Identify which cell holds the provided text, then report its [x, y] central coordinate. 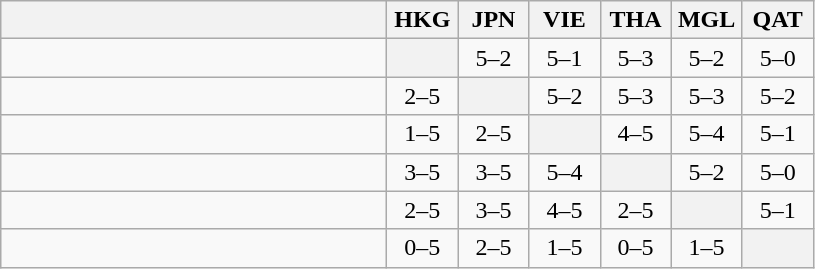
HKG [422, 20]
QAT [778, 20]
MGL [706, 20]
THA [636, 20]
VIE [564, 20]
JPN [494, 20]
